Return (x, y) of the center of cell containing provided text 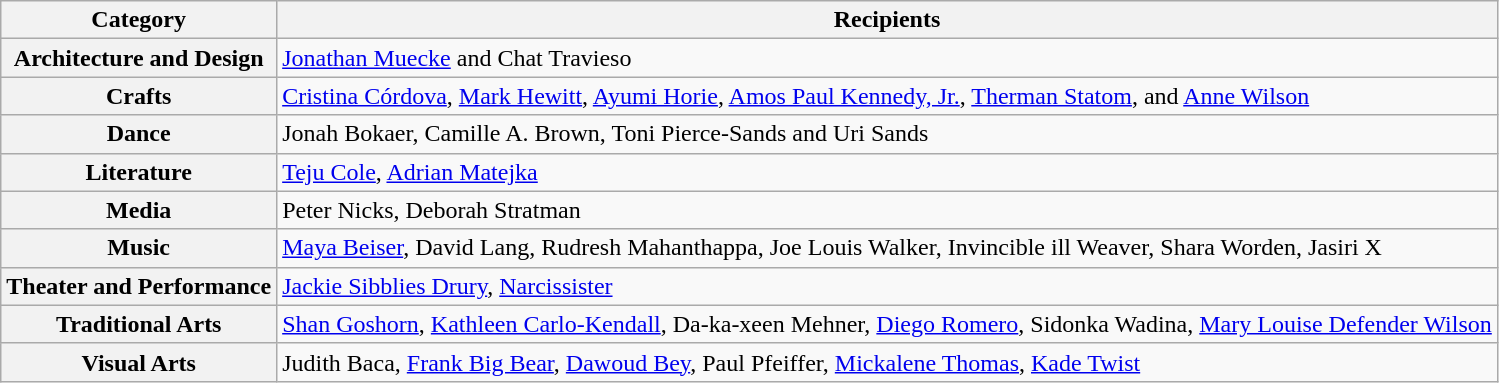
Recipients (888, 20)
Cristina Córdova, Mark Hewitt, Ayumi Horie, Amos Paul Kennedy, Jr., Therman Statom, and Anne Wilson (888, 96)
Media (139, 210)
Literature (139, 172)
Judith Baca, Frank Big Bear, Dawoud Bey, Paul Pfeiffer, Mickalene Thomas, Kade Twist (888, 362)
Jonathan Muecke and Chat Travieso (888, 58)
Jonah Bokaer, Camille A. Brown, Toni Pierce-Sands and Uri Sands (888, 134)
Jackie Sibblies Drury, Narcissister (888, 286)
Architecture and Design (139, 58)
Crafts (139, 96)
Teju Cole, Adrian Matejka (888, 172)
Maya Beiser, David Lang, Rudresh Mahanthappa, Joe Louis Walker, Invincible ill Weaver, Shara Worden, Jasiri X (888, 248)
Theater and Performance (139, 286)
Shan Goshorn, Kathleen Carlo-Kendall, Da-ka-xeen Mehner, Diego Romero, Sidonka Wadina, Mary Louise Defender Wilson (888, 324)
Music (139, 248)
Peter Nicks, Deborah Stratman (888, 210)
Category (139, 20)
Dance (139, 134)
Visual Arts (139, 362)
Traditional Arts (139, 324)
